From the cell containing the given text, extract its center point as [X, Y] coordinate. 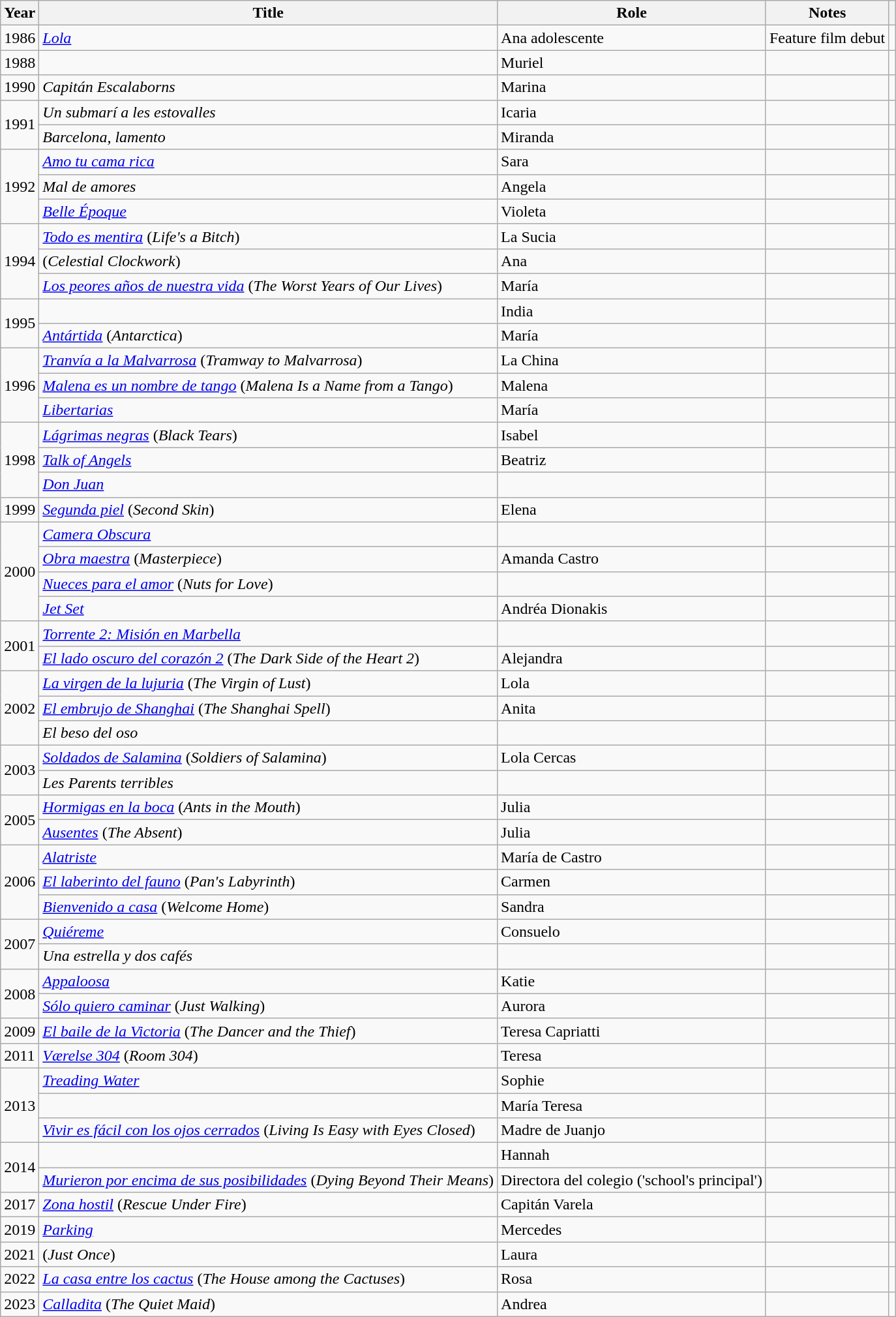
Ausentes (The Absent) [269, 832]
2022 [20, 1279]
Vivir es fácil con los ojos cerrados (Living Is Easy with Eyes Closed) [269, 1130]
Andréa Dionakis [632, 609]
Violeta [632, 211]
Amanda Castro [632, 559]
2001 [20, 646]
Icaria [632, 112]
La virgen de la lujuria (The Virgin of Lust) [269, 683]
Murieron por encima de sus posibilidades (Dying Beyond Their Means) [269, 1180]
2017 [20, 1205]
Consuelo [632, 931]
Ana [632, 261]
Amo tu cama rica [269, 162]
1988 [20, 63]
1991 [20, 125]
La China [632, 361]
El laberinto del fauno (Pan's Labyrinth) [269, 882]
2014 [20, 1168]
2011 [20, 1055]
India [632, 311]
Todo es mentira (Life's a Bitch) [269, 236]
2021 [20, 1254]
Una estrella y dos cafés [269, 956]
2007 [20, 944]
2003 [20, 770]
Don Juan [269, 485]
El baile de la Victoria (The Dancer and the Thief) [269, 1031]
La Sucia [632, 236]
Mercedes [632, 1230]
Role [632, 13]
(Celestial Clockwork) [269, 261]
1995 [20, 324]
Sophie [632, 1080]
Year [20, 13]
Calladita (The Quiet Maid) [269, 1304]
2006 [20, 882]
2000 [20, 571]
Belle Époque [269, 211]
Beatriz [632, 460]
Katie [632, 981]
2005 [20, 820]
Feature film debut [827, 38]
Malena [632, 386]
Lola Cercas [632, 758]
2009 [20, 1031]
1999 [20, 509]
Ana adolescente [632, 38]
Nueces para el amor (Nuts for Love) [269, 584]
Notes [827, 13]
1994 [20, 261]
2013 [20, 1105]
Andrea [632, 1304]
Teresa [632, 1055]
Rosa [632, 1279]
El embrujo de Shanghai (The Shanghai Spell) [269, 708]
Aurora [632, 1006]
Sara [632, 162]
Marina [632, 87]
Les Parents terribles [269, 783]
Miranda [632, 137]
1996 [20, 386]
Isabel [632, 435]
Malena es un nombre de tango (Malena Is a Name from a Tango) [269, 386]
2008 [20, 993]
El beso del oso [269, 733]
Alejandra [632, 658]
Obra maestra (Masterpiece) [269, 559]
2023 [20, 1304]
Los peores años de nuestra vida (The Worst Years of Our Lives) [269, 286]
Tranvía a la Malvarrosa (Tramway to Malvarrosa) [269, 361]
(Just Once) [269, 1254]
Hormigas en la boca (Ants in the Mouth) [269, 808]
1986 [20, 38]
Antártida (Antarctica) [269, 336]
Alatriste [269, 857]
Sandra [632, 907]
2019 [20, 1230]
Title [269, 13]
2002 [20, 708]
Jet Set [269, 609]
1990 [20, 87]
Anita [632, 708]
María Teresa [632, 1106]
Segunda piel (Second Skin) [269, 509]
Carmen [632, 882]
Capitán Varela [632, 1205]
Barcelona, lamento [269, 137]
La casa entre los cactus (The House among the Cactuses) [269, 1279]
Teresa Capriatti [632, 1031]
Soldados de Salamina (Soldiers of Salamina) [269, 758]
Zona hostil (Rescue Under Fire) [269, 1205]
Hannah [632, 1155]
Værelse 304 (Room 304) [269, 1055]
Sólo quiero caminar (Just Walking) [269, 1006]
Talk of Angels [269, 460]
Libertarias [269, 410]
1998 [20, 460]
1992 [20, 187]
Capitán Escalaborns [269, 87]
Camera Obscura [269, 534]
Directora del colegio ('school's principal') [632, 1180]
Bienvenido a casa (Welcome Home) [269, 907]
María de Castro [632, 857]
Mal de amores [269, 187]
Madre de Juanjo [632, 1130]
Muriel [632, 63]
Laura [632, 1254]
Lágrimas negras (Black Tears) [269, 435]
Parking [269, 1230]
El lado oscuro del corazón 2 (The Dark Side of the Heart 2) [269, 658]
Un submarí a les estovalles [269, 112]
Quiéreme [269, 931]
Treading Water [269, 1080]
Torrente 2: Misión en Marbella [269, 633]
Appaloosa [269, 981]
Elena [632, 509]
Angela [632, 187]
